Return the (X, Y) coordinate for the center point of the cell that contains the specified text.  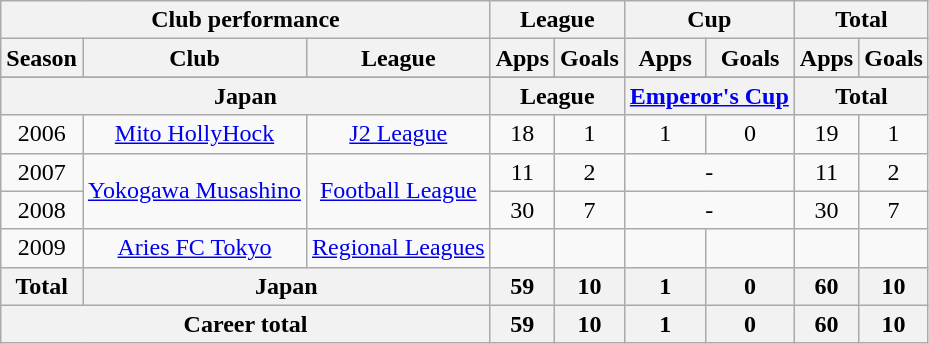
Mito HollyHock (194, 134)
Career total (246, 324)
Football League (398, 191)
Club (194, 58)
2007 (42, 172)
2008 (42, 210)
Yokogawa Musashino (194, 191)
2006 (42, 134)
Season (42, 58)
19 (826, 134)
Regional Leagues (398, 248)
2009 (42, 248)
J2 League (398, 134)
Cup (709, 20)
Club performance (246, 20)
Aries FC Tokyo (194, 248)
18 (522, 134)
Emperor's Cup (709, 96)
